Return the (X, Y) coordinate for the center point of the cell that contains the specified text.  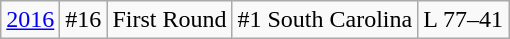
#1 South Carolina (325, 20)
#16 (84, 20)
First Round (170, 20)
2016 (30, 20)
L 77–41 (464, 20)
